Identify which cell holds the provided text, then report its [X, Y] central coordinate. 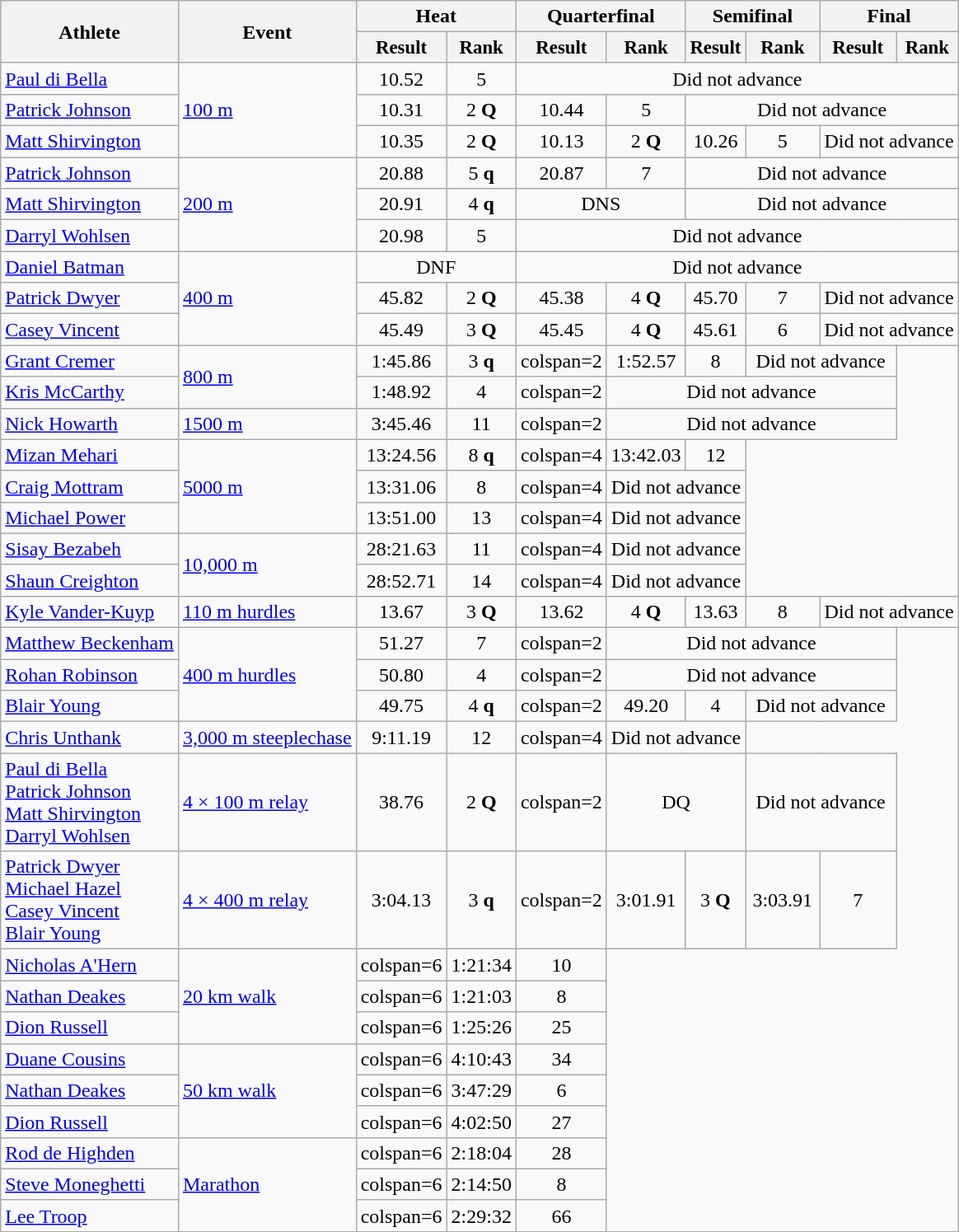
4:10:43 [481, 1059]
4 × 100 m relay [267, 803]
DQ [676, 803]
5 q [481, 173]
Michael Power [90, 518]
Event [267, 32]
20.87 [561, 173]
1:25:26 [481, 1028]
Patrick Dwyer [90, 298]
3:03.91 [783, 900]
38.76 [401, 803]
3:01.91 [646, 900]
1:45.86 [401, 361]
10.13 [561, 142]
10,000 m [267, 564]
66 [561, 1216]
45.82 [401, 298]
50 km walk [267, 1090]
13:31.06 [401, 486]
Craig Mottram [90, 486]
28:52.71 [401, 580]
1:21:03 [481, 996]
10 [561, 965]
100 m [267, 110]
10.26 [715, 142]
Matthew Beckenham [90, 644]
Lee Troop [90, 1216]
DNF [436, 267]
3:04.13 [401, 900]
10.35 [401, 142]
Blair Young [90, 706]
13.62 [561, 611]
13.67 [401, 611]
Chris Unthank [90, 738]
27 [561, 1122]
Shaun Creighton [90, 580]
45.70 [715, 298]
4:02:50 [481, 1122]
Darryl Wohlsen [90, 236]
20 km walk [267, 996]
13:42.03 [646, 455]
Patrick DwyerMichael HazelCasey VincentBlair Young [90, 900]
5000 m [267, 486]
1500 m [267, 424]
Paul di Bella [90, 78]
13:24.56 [401, 455]
45.49 [401, 330]
Semifinal [753, 16]
9:11.19 [401, 738]
34 [561, 1059]
3:45.46 [401, 424]
Daniel Batman [90, 267]
Mizan Mehari [90, 455]
10.31 [401, 110]
2:18:04 [481, 1153]
13 [481, 518]
200 m [267, 204]
400 m hurdles [267, 675]
400 m [267, 298]
Rohan Robinson [90, 675]
3:47:29 [481, 1090]
49.20 [646, 706]
Casey Vincent [90, 330]
Duane Cousins [90, 1059]
Grant Cremer [90, 361]
110 m hurdles [267, 611]
2:29:32 [481, 1216]
20.88 [401, 173]
14 [481, 580]
800 m [267, 377]
45.45 [561, 330]
2:14:50 [481, 1184]
51.27 [401, 644]
Nick Howarth [90, 424]
Paul di BellaPatrick JohnsonMatt ShirvingtonDarryl Wohlsen [90, 803]
13.63 [715, 611]
10.44 [561, 110]
DNS [601, 204]
49.75 [401, 706]
Athlete [90, 32]
8 q [481, 455]
10.52 [401, 78]
1:21:34 [481, 965]
Kris McCarthy [90, 392]
3,000 m steeplechase [267, 738]
Final [889, 16]
1:48.92 [401, 392]
Kyle Vander-Kuyp [90, 611]
45.61 [715, 330]
50.80 [401, 675]
25 [561, 1028]
28 [561, 1153]
13:51.00 [401, 518]
Heat [436, 16]
Marathon [267, 1184]
4 × 400 m relay [267, 900]
45.38 [561, 298]
20.91 [401, 204]
Steve Moneghetti [90, 1184]
1:52.57 [646, 361]
Quarterfinal [601, 16]
Nicholas A'Hern [90, 965]
28:21.63 [401, 549]
20.98 [401, 236]
Rod de Highden [90, 1153]
Sisay Bezabeh [90, 549]
